Output the (X, Y) coordinate of the center of the cell containing the given text.  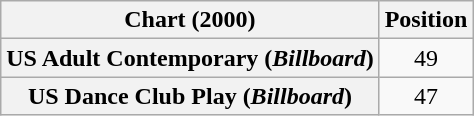
47 (426, 96)
US Dance Club Play (Billboard) (190, 96)
Chart (2000) (190, 20)
Position (426, 20)
US Adult Contemporary (Billboard) (190, 58)
49 (426, 58)
